For the text-containing cell, return its midpoint in (x, y) coordinate format. 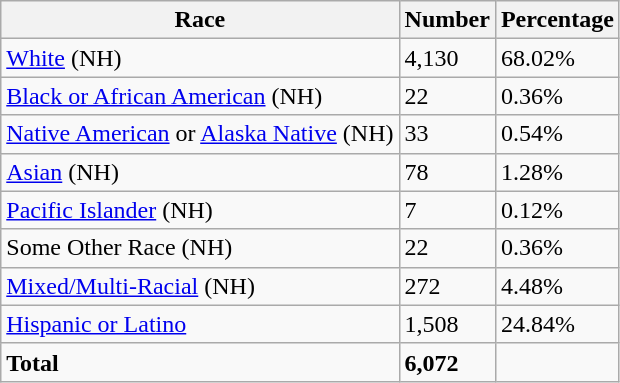
Percentage (557, 20)
Some Other Race (NH) (200, 248)
Black or African American (NH) (200, 96)
0.54% (557, 134)
Mixed/Multi-Racial (NH) (200, 286)
White (NH) (200, 58)
0.12% (557, 210)
Total (200, 362)
272 (447, 286)
Native American or Alaska Native (NH) (200, 134)
1,508 (447, 324)
Race (200, 20)
68.02% (557, 58)
1.28% (557, 172)
24.84% (557, 324)
Hispanic or Latino (200, 324)
6,072 (447, 362)
4,130 (447, 58)
78 (447, 172)
33 (447, 134)
7 (447, 210)
Asian (NH) (200, 172)
Number (447, 20)
Pacific Islander (NH) (200, 210)
4.48% (557, 286)
